Identify which cell holds the provided text, then report its (x, y) central coordinate. 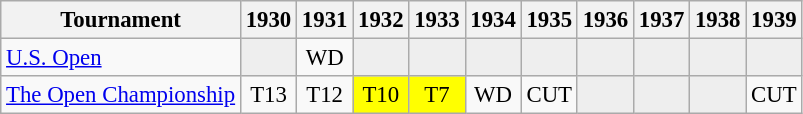
T12 (325, 95)
1931 (325, 20)
1934 (493, 20)
1932 (381, 20)
1936 (605, 20)
U.S. Open (121, 58)
The Open Championship (121, 95)
Tournament (121, 20)
T10 (381, 95)
1930 (268, 20)
T7 (437, 95)
1933 (437, 20)
1935 (549, 20)
1937 (661, 20)
1938 (718, 20)
T13 (268, 95)
1939 (774, 20)
